Output the [x, y] coordinate of the center of the cell containing the given text.  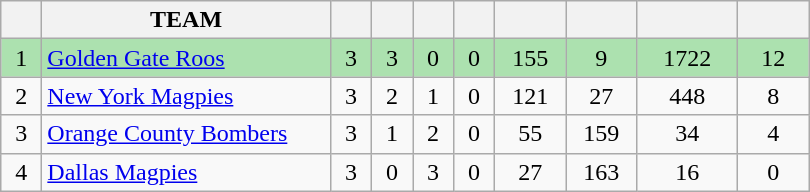
121 [530, 96]
159 [602, 134]
448 [688, 96]
9 [602, 58]
55 [530, 134]
1722 [688, 58]
8 [774, 96]
12 [774, 58]
TEAM [186, 20]
Orange County Bombers [186, 134]
163 [602, 172]
155 [530, 58]
New York Magpies [186, 96]
Golden Gate Roos [186, 58]
34 [688, 134]
Dallas Magpies [186, 172]
16 [688, 172]
